Capture the cell that displays the provided text and extract its (X, Y) central coordinate. 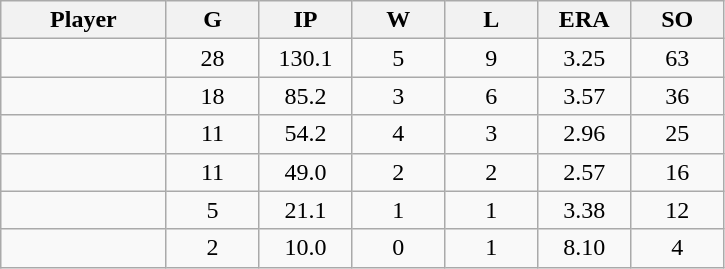
10.0 (306, 248)
21.1 (306, 210)
3.57 (584, 96)
0 (398, 248)
2.96 (584, 134)
3.25 (584, 58)
W (398, 20)
25 (678, 134)
130.1 (306, 58)
54.2 (306, 134)
36 (678, 96)
12 (678, 210)
18 (212, 96)
2.57 (584, 172)
9 (492, 58)
49.0 (306, 172)
28 (212, 58)
G (212, 20)
85.2 (306, 96)
63 (678, 58)
8.10 (584, 248)
3.38 (584, 210)
ERA (584, 20)
6 (492, 96)
L (492, 20)
IP (306, 20)
SO (678, 20)
16 (678, 172)
Player (84, 20)
